Extract the (x, y) coordinate from the center of the cell holding the provided text.  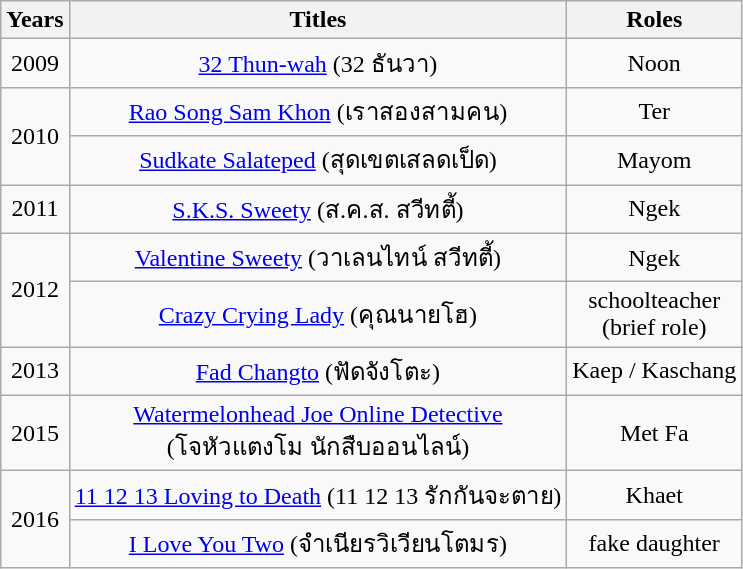
Watermelonhead Joe Online Detective (โจหัวแตงโม นักสืบออนไลน์) (318, 433)
32 Thun-wah (32 ธันวา) (318, 64)
I Love You Two (จำเนียรวิเวียนโตมร) (318, 544)
Crazy Crying Lady (คุณนายโฮ) (318, 314)
Rao Song Sam Khon (เราสองสามคน) (318, 112)
Sudkate Salateped (สุดเขตเสลดเป็ด) (318, 160)
2013 (35, 372)
Valentine Sweety (วาเลนไทน์ สวีทตี้) (318, 258)
S.K.S. Sweety (ส.ค.ส. สวีทตี้) (318, 208)
2012 (35, 290)
Fad Changto (ฟัดจังโตะ) (318, 372)
Roles (654, 20)
Titles (318, 20)
2009 (35, 64)
Mayom (654, 160)
Noon (654, 64)
2015 (35, 433)
Ter (654, 112)
Met Fa (654, 433)
2011 (35, 208)
schoolteacher(brief role) (654, 314)
Khaet (654, 496)
Kaep / Kaschang (654, 372)
2010 (35, 136)
fake daughter (654, 544)
2016 (35, 520)
11 12 13 Loving to Death (11 12 13 รักกันจะตาย) (318, 496)
Years (35, 20)
